Provide the (x, y) coordinate of the cell's center where the given text is located.  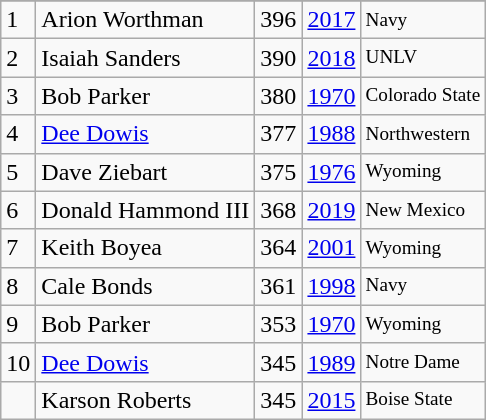
7 (18, 248)
1988 (332, 134)
Keith Boyea (146, 248)
2019 (332, 210)
353 (278, 324)
2 (18, 58)
5 (18, 172)
Isaiah Sanders (146, 58)
4 (18, 134)
361 (278, 286)
Colorado State (423, 96)
1976 (332, 172)
368 (278, 210)
2018 (332, 58)
1998 (332, 286)
Northwestern (423, 134)
Notre Dame (423, 362)
1989 (332, 362)
Arion Worthman (146, 20)
2017 (332, 20)
377 (278, 134)
2001 (332, 248)
396 (278, 20)
3 (18, 96)
New Mexico (423, 210)
Cale Bonds (146, 286)
UNLV (423, 58)
380 (278, 96)
8 (18, 286)
6 (18, 210)
10 (18, 362)
Boise State (423, 400)
Donald Hammond III (146, 210)
375 (278, 172)
1 (18, 20)
390 (278, 58)
9 (18, 324)
364 (278, 248)
Karson Roberts (146, 400)
Dave Ziebart (146, 172)
2015 (332, 400)
